Search for the cell housing the specified text and yield its (X, Y) center coordinate. 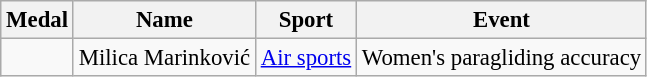
Medal (38, 20)
Women's paragliding accuracy (502, 58)
Milica Marinković (164, 58)
Air sports (306, 58)
Sport (306, 20)
Event (502, 20)
Name (164, 20)
